Scan for the cell matching the given text and deliver its [X, Y] coordinate at center. 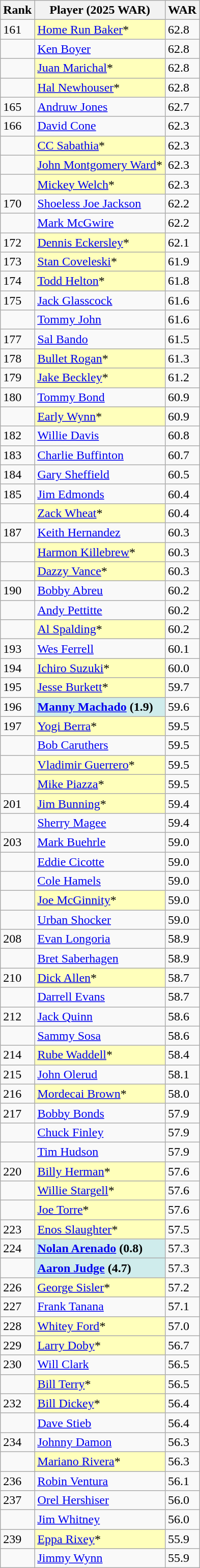
Aaron Judge (4.7) [100, 1268]
John Montgomery Ward* [100, 165]
Sammy Sosa [100, 1036]
201 [17, 803]
194 [17, 668]
226 [17, 1287]
223 [17, 1229]
214 [17, 1055]
178 [17, 358]
177 [17, 339]
Todd Helton* [100, 281]
Andy Pettitte [100, 610]
61.5 [182, 339]
56.7 [182, 1345]
CC Sabathia* [100, 145]
165 [17, 107]
Evan Longoria [100, 939]
Bobby Abreu [100, 591]
WAR [182, 10]
Jim Edmonds [100, 494]
234 [17, 1442]
180 [17, 397]
Vladimir Guerrero* [100, 765]
Ichiro Suzuki* [100, 668]
Tommy Bond [100, 397]
229 [17, 1345]
58.1 [182, 1074]
Tim Hudson [100, 1152]
David Cone [100, 126]
220 [17, 1171]
Frank Tanana [100, 1307]
Billy Herman* [100, 1171]
210 [17, 978]
195 [17, 687]
Eppa Rixey* [100, 1539]
57.1 [182, 1307]
Dave Stieb [100, 1423]
Cole Hamels [100, 881]
60.0 [182, 668]
182 [17, 436]
172 [17, 243]
Johnny Damon [100, 1442]
183 [17, 455]
Wes Ferrell [100, 649]
174 [17, 281]
Dazzy Vance* [100, 571]
57.0 [182, 1326]
61.2 [182, 378]
Tommy John [100, 320]
Early Wynn* [100, 416]
Whitey Ford* [100, 1326]
Darrell Evans [100, 997]
179 [17, 378]
Al Spalding* [100, 629]
228 [17, 1326]
173 [17, 262]
Joe McGinnity* [100, 900]
Mark Buehrle [100, 842]
185 [17, 494]
Harmon Killebrew* [100, 552]
60.5 [182, 474]
Eddie Cicotte [100, 862]
Bob Caruthers [100, 745]
Chuck Finley [100, 1132]
61.9 [182, 262]
Manny Machado (1.9) [100, 707]
62.7 [182, 107]
60.7 [182, 455]
60.8 [182, 436]
237 [17, 1500]
232 [17, 1403]
60.1 [182, 649]
61.3 [182, 358]
59.6 [182, 707]
Charlie Buffinton [100, 455]
57.2 [182, 1287]
Ken Boyer [100, 49]
239 [17, 1539]
208 [17, 939]
Willie Davis [100, 436]
184 [17, 474]
197 [17, 726]
Rube Waddell* [100, 1055]
187 [17, 532]
190 [17, 591]
215 [17, 1074]
230 [17, 1365]
Dick Allen* [100, 978]
166 [17, 126]
Gary Sheffield [100, 474]
Yogi Berra* [100, 726]
175 [17, 300]
Will Clark [100, 1365]
58.4 [182, 1055]
Keith Hernandez [100, 532]
Joe Torre* [100, 1210]
212 [17, 1016]
58.0 [182, 1094]
Juan Marichal* [100, 68]
Jesse Burkett* [100, 687]
203 [17, 842]
Mark McGwire [100, 223]
Zack Wheat* [100, 513]
Urban Shocker [100, 920]
Nolan Arenado (0.8) [100, 1249]
Willie Stargell* [100, 1191]
Bullet Rogan* [100, 358]
Larry Doby* [100, 1345]
George Sisler* [100, 1287]
170 [17, 203]
62.1 [182, 243]
Player (2025 WAR) [100, 10]
56.1 [182, 1481]
Bobby Bonds [100, 1113]
224 [17, 1249]
193 [17, 649]
Robin Ventura [100, 1481]
Sherry Magee [100, 823]
Jack Glasscock [100, 300]
Bill Terry* [100, 1384]
Shoeless Joe Jackson [100, 203]
57.5 [182, 1229]
Bret Saberhagen [100, 958]
Sal Bando [100, 339]
Rank [17, 10]
Stan Coveleski* [100, 262]
Hal Newhouser* [100, 87]
Andruw Jones [100, 107]
Jack Quinn [100, 1016]
61.8 [182, 281]
236 [17, 1481]
Enos Slaughter* [100, 1229]
Mike Piazza* [100, 784]
Jim Bunning* [100, 803]
Mickey Welch* [100, 184]
John Olerud [100, 1074]
Mordecai Brown* [100, 1094]
Mariano Rivera* [100, 1461]
216 [17, 1094]
227 [17, 1307]
217 [17, 1113]
Jake Beckley* [100, 378]
59.7 [182, 687]
Bill Dickey* [100, 1403]
Jim Whitney [100, 1520]
161 [17, 29]
Home Run Baker* [100, 29]
196 [17, 707]
Orel Hershiser [100, 1500]
Jimmy Wynn [100, 1558]
Dennis Eckersley* [100, 243]
